Capture the cell that displays the provided text and extract its [x, y] central coordinate. 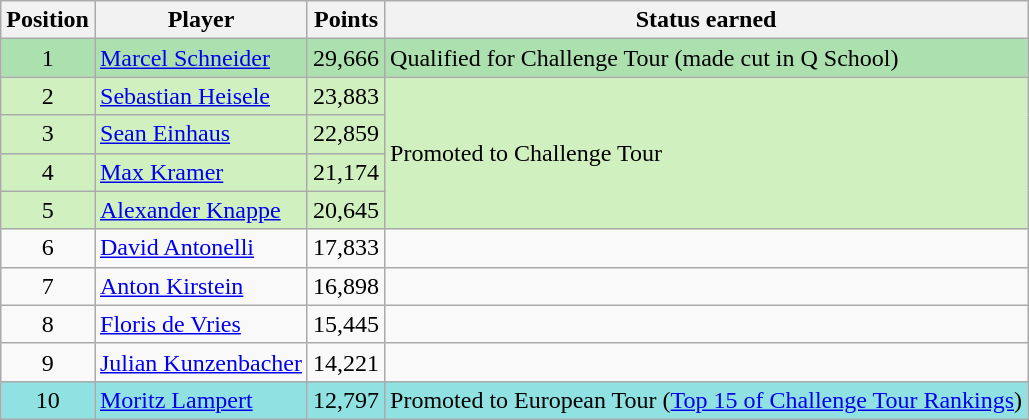
22,859 [346, 134]
8 [48, 324]
Promoted to European Tour (Top 15 of Challenge Tour Rankings) [706, 400]
17,833 [346, 248]
Status earned [706, 20]
Sebastian Heisele [200, 96]
Points [346, 20]
Max Kramer [200, 172]
14,221 [346, 362]
29,666 [346, 58]
4 [48, 172]
3 [48, 134]
Alexander Knappe [200, 210]
7 [48, 286]
6 [48, 248]
12,797 [346, 400]
Qualified for Challenge Tour (made cut in Q School) [706, 58]
Sean Einhaus [200, 134]
Floris de Vries [200, 324]
20,645 [346, 210]
15,445 [346, 324]
Position [48, 20]
10 [48, 400]
23,883 [346, 96]
Player [200, 20]
16,898 [346, 286]
Moritz Lampert [200, 400]
5 [48, 210]
1 [48, 58]
Anton Kirstein [200, 286]
Promoted to Challenge Tour [706, 153]
David Antonelli [200, 248]
Julian Kunzenbacher [200, 362]
2 [48, 96]
9 [48, 362]
Marcel Schneider [200, 58]
21,174 [346, 172]
